Provide the (x, y) coordinate of the cell's center where the given text is located.  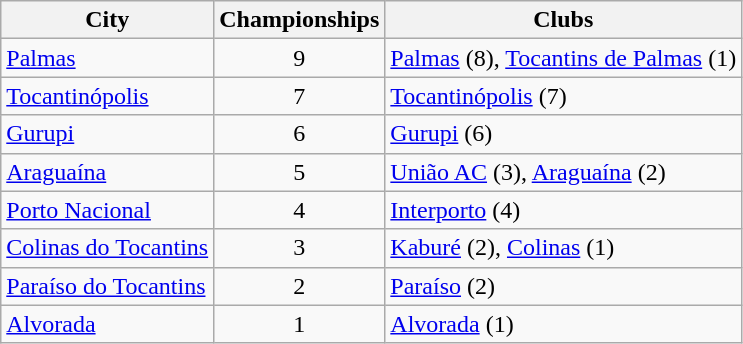
1 (300, 324)
União AC (3), Araguaína (2) (564, 172)
Palmas (108, 58)
Kaburé (2), Colinas (1) (564, 248)
Interporto (4) (564, 210)
Palmas (8), Tocantins de Palmas (1) (564, 58)
Paraíso do Tocantins (108, 286)
Paraíso (2) (564, 286)
Porto Nacional (108, 210)
Alvorada (108, 324)
Araguaína (108, 172)
Clubs (564, 20)
7 (300, 96)
Gurupi (108, 134)
2 (300, 286)
4 (300, 210)
Tocantinópolis (108, 96)
Championships (300, 20)
Colinas do Tocantins (108, 248)
Alvorada (1) (564, 324)
9 (300, 58)
Tocantinópolis (7) (564, 96)
5 (300, 172)
City (108, 20)
6 (300, 134)
Gurupi (6) (564, 134)
3 (300, 248)
